From the cell containing the given text, extract its center point as [x, y] coordinate. 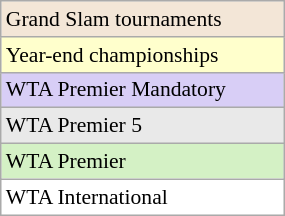
Grand Slam tournaments [142, 19]
Year-end championships [142, 55]
WTA Premier 5 [142, 126]
WTA Premier Mandatory [142, 90]
WTA International [142, 197]
WTA Premier [142, 162]
